Output the (X, Y) coordinate of the center of the cell containing the given text.  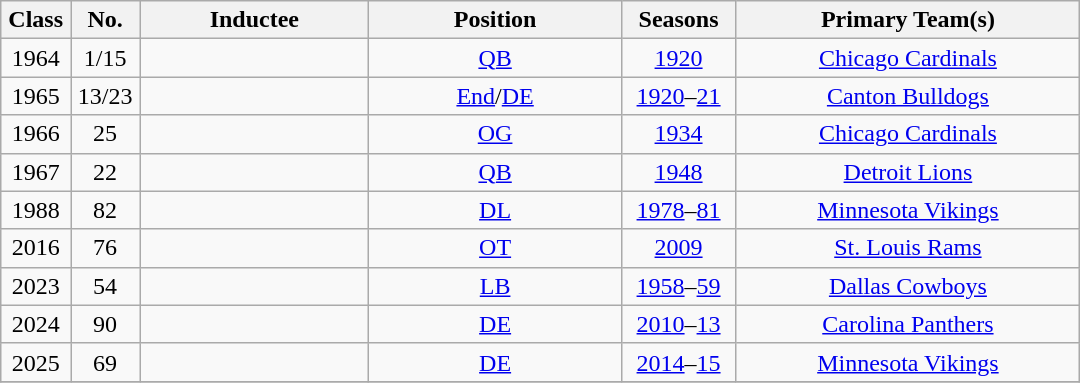
Dallas Cowboys (908, 286)
2009 (678, 248)
1/15 (106, 58)
Position (495, 20)
Canton Bulldogs (908, 96)
Seasons (678, 20)
Class (36, 20)
1958–59 (678, 286)
25 (106, 134)
OT (495, 248)
1934 (678, 134)
76 (106, 248)
1948 (678, 172)
82 (106, 210)
Inductee (254, 20)
Primary Team(s) (908, 20)
DL (495, 210)
1920 (678, 58)
St. Louis Rams (908, 248)
54 (106, 286)
Detroit Lions (908, 172)
1964 (36, 58)
90 (106, 324)
1967 (36, 172)
2023 (36, 286)
1978–81 (678, 210)
Carolina Panthers (908, 324)
OG (495, 134)
2025 (36, 362)
1966 (36, 134)
No. (106, 20)
2024 (36, 324)
2014–15 (678, 362)
1988 (36, 210)
End/DE (495, 96)
LB (495, 286)
69 (106, 362)
2010–13 (678, 324)
22 (106, 172)
1965 (36, 96)
1920–21 (678, 96)
2016 (36, 248)
13/23 (106, 96)
